Detect which cell encompasses the target text, then output its [X, Y] center coordinate. 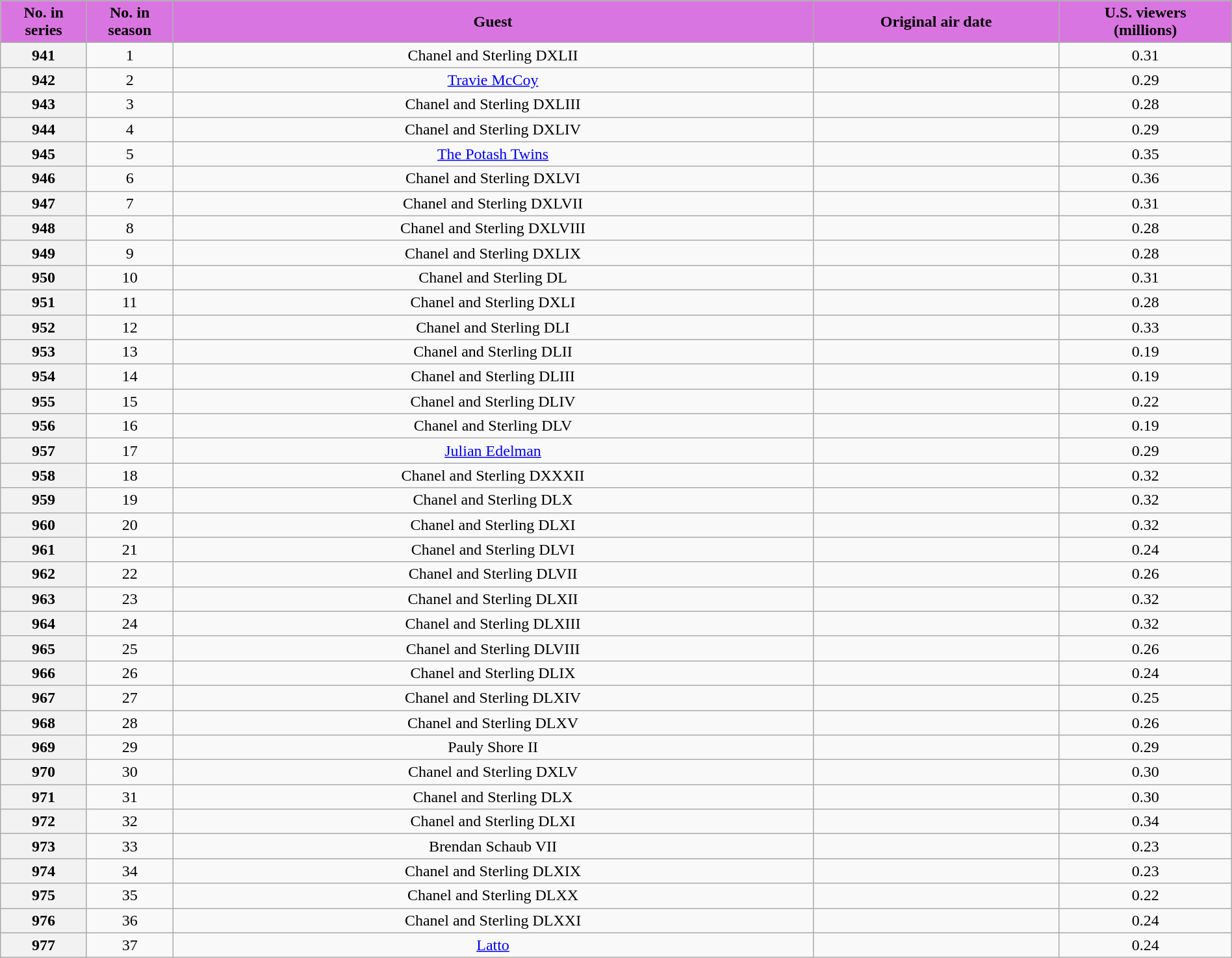
964 [44, 624]
28 [130, 723]
972 [44, 822]
14 [130, 377]
Chanel and Sterling DLV [493, 426]
11 [130, 302]
951 [44, 302]
957 [44, 451]
Chanel and Sterling DLVI [493, 549]
Chanel and Sterling DXLVII [493, 203]
Latto [493, 945]
26 [130, 673]
977 [44, 945]
Chanel and Sterling DLIII [493, 377]
976 [44, 920]
6 [130, 179]
Chanel and Sterling DLII [493, 352]
Chanel and Sterling DLIX [493, 673]
955 [44, 401]
959 [44, 500]
942 [44, 80]
Chanel and Sterling DXLV [493, 772]
974 [44, 871]
Chanel and Sterling DLXXI [493, 920]
961 [44, 549]
24 [130, 624]
37 [130, 945]
22 [130, 574]
33 [130, 846]
Chanel and Sterling DLXIX [493, 871]
31 [130, 797]
Chanel and Sterling DXLIX [493, 253]
12 [130, 327]
Chanel and Sterling DLI [493, 327]
Chanel and Sterling DXLVI [493, 179]
23 [130, 599]
944 [44, 129]
18 [130, 475]
No. inseries [44, 22]
963 [44, 599]
958 [44, 475]
27 [130, 698]
Chanel and Sterling DXXXII [493, 475]
Travie McCoy [493, 80]
Chanel and Sterling DL [493, 277]
Chanel and Sterling DXLII [493, 55]
Original air date [936, 22]
949 [44, 253]
967 [44, 698]
965 [44, 648]
21 [130, 549]
Chanel and Sterling DLXII [493, 599]
36 [130, 920]
966 [44, 673]
947 [44, 203]
948 [44, 228]
969 [44, 748]
5 [130, 154]
Chanel and Sterling DLXX [493, 896]
945 [44, 154]
10 [130, 277]
968 [44, 723]
946 [44, 179]
Chanel and Sterling DXLVIII [493, 228]
954 [44, 377]
950 [44, 277]
3 [130, 105]
941 [44, 55]
25 [130, 648]
973 [44, 846]
9 [130, 253]
4 [130, 129]
30 [130, 772]
952 [44, 327]
17 [130, 451]
Guest [493, 22]
0.36 [1145, 179]
971 [44, 797]
Pauly Shore II [493, 748]
8 [130, 228]
0.34 [1145, 822]
34 [130, 871]
0.25 [1145, 698]
29 [130, 748]
956 [44, 426]
0.35 [1145, 154]
Chanel and Sterling DXLIV [493, 129]
32 [130, 822]
2 [130, 80]
No. inseason [130, 22]
0.33 [1145, 327]
35 [130, 896]
Chanel and Sterling DLXIII [493, 624]
1 [130, 55]
U.S. viewers(millions) [1145, 22]
Chanel and Sterling DLXIV [493, 698]
7 [130, 203]
Chanel and Sterling DLVIII [493, 648]
960 [44, 525]
953 [44, 352]
The Potash Twins [493, 154]
943 [44, 105]
19 [130, 500]
970 [44, 772]
Chanel and Sterling DLVII [493, 574]
975 [44, 896]
Brendan Schaub VII [493, 846]
20 [130, 525]
16 [130, 426]
13 [130, 352]
Chanel and Sterling DXLI [493, 302]
Chanel and Sterling DXLIII [493, 105]
15 [130, 401]
Chanel and Sterling DLIV [493, 401]
Julian Edelman [493, 451]
962 [44, 574]
Chanel and Sterling DLXV [493, 723]
